For the text-containing cell, return its midpoint in [x, y] coordinate format. 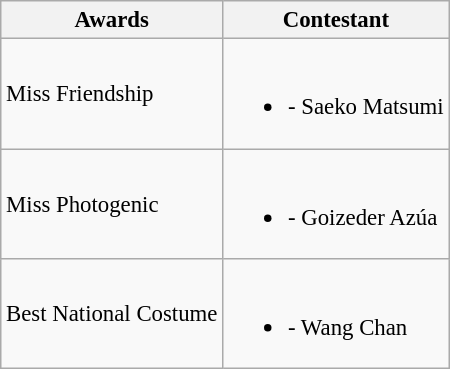
Best National Costume [112, 314]
- Saeko Matsumi [336, 94]
- Goizeder Azúa [336, 204]
Contestant [336, 20]
- Wang Chan [336, 314]
Miss Friendship [112, 94]
Awards [112, 20]
Miss Photogenic [112, 204]
